For the text-containing cell, return its midpoint in [X, Y] coordinate format. 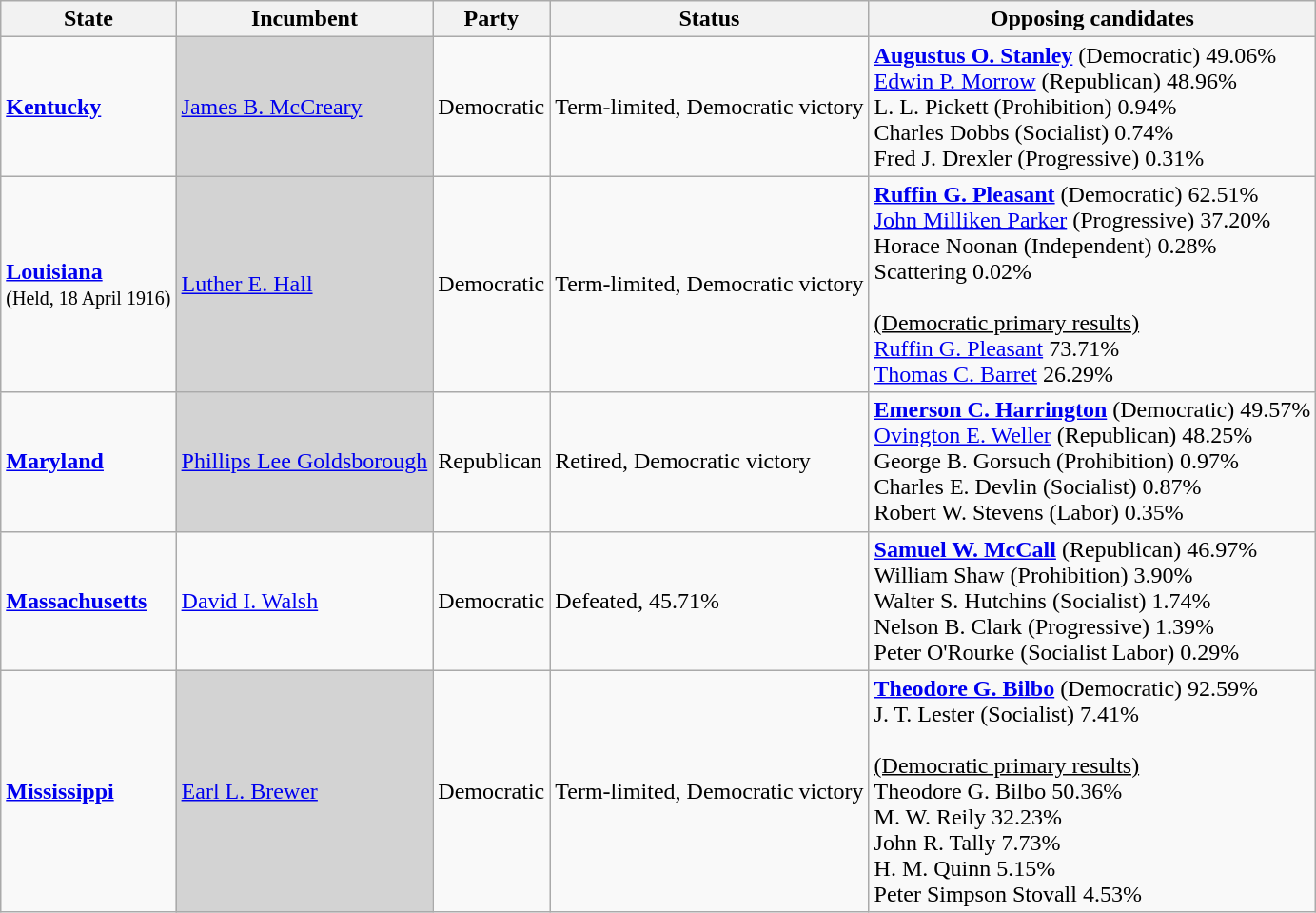
Party [491, 19]
Status [710, 19]
Mississippi [88, 791]
Incumbent [304, 19]
Defeated, 45.71% [710, 601]
Retired, Democratic victory [710, 462]
Kentucky [88, 107]
James B. McCreary [304, 107]
Louisiana(Held, 18 April 1916) [88, 284]
Maryland [88, 462]
Luther E. Hall [304, 284]
Earl L. Brewer [304, 791]
Republican [491, 462]
State [88, 19]
Massachusetts [88, 601]
David I. Walsh [304, 601]
Opposing candidates [1092, 19]
Phillips Lee Goldsborough [304, 462]
